Capture the cell that displays the provided text and extract its (X, Y) central coordinate. 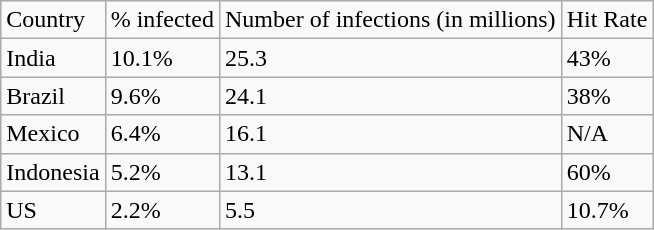
India (53, 58)
US (53, 210)
% infected (162, 20)
43% (607, 58)
N/A (607, 134)
Hit Rate (607, 20)
10.1% (162, 58)
6.4% (162, 134)
5.2% (162, 172)
9.6% (162, 96)
5.5 (390, 210)
16.1 (390, 134)
24.1 (390, 96)
Brazil (53, 96)
25.3 (390, 58)
Number of infections (in millions) (390, 20)
Indonesia (53, 172)
60% (607, 172)
13.1 (390, 172)
10.7% (607, 210)
Country (53, 20)
38% (607, 96)
Mexico (53, 134)
2.2% (162, 210)
